For the text-containing cell, return its midpoint in (x, y) coordinate format. 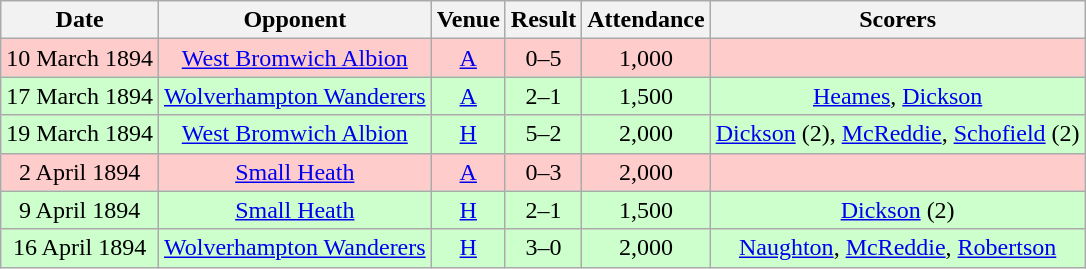
Naughton, McReddie, Robertson (898, 248)
3–0 (543, 248)
0–3 (543, 172)
10 March 1894 (80, 58)
1,000 (646, 58)
19 March 1894 (80, 134)
Dickson (2) (898, 210)
0–5 (543, 58)
5–2 (543, 134)
Date (80, 20)
Scorers (898, 20)
Result (543, 20)
Venue (468, 20)
9 April 1894 (80, 210)
Opponent (294, 20)
Attendance (646, 20)
17 March 1894 (80, 96)
Heames, Dickson (898, 96)
2 April 1894 (80, 172)
16 April 1894 (80, 248)
Dickson (2), McReddie, Schofield (2) (898, 134)
